Scan for the cell matching the given text and deliver its (X, Y) coordinate at center. 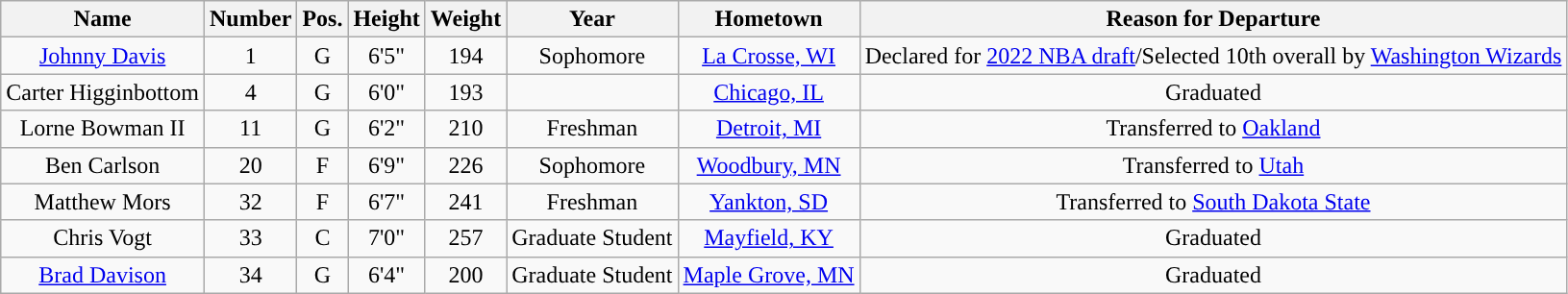
Height (386, 19)
241 (465, 202)
193 (465, 92)
Transferred to Utah (1213, 165)
Matthew Mors (103, 202)
Woodbury, MN (769, 165)
Pos. (323, 19)
34 (250, 275)
1 (250, 56)
Name (103, 19)
Chris Vogt (103, 238)
257 (465, 238)
Yankton, SD (769, 202)
Johnny Davis (103, 56)
Weight (465, 19)
Maple Grove, MN (769, 275)
6'7" (386, 202)
11 (250, 129)
6'5" (386, 56)
20 (250, 165)
Hometown (769, 19)
Declared for 2022 NBA draft/Selected 10th overall by Washington Wizards (1213, 56)
6'0" (386, 92)
Mayfield, KY (769, 238)
La Crosse, WI (769, 56)
6'9" (386, 165)
226 (465, 165)
Brad Davison (103, 275)
Chicago, IL (769, 92)
210 (465, 129)
Year (592, 19)
33 (250, 238)
194 (465, 56)
32 (250, 202)
6'2" (386, 129)
C (323, 238)
Number (250, 19)
Transferred to South Dakota State (1213, 202)
Reason for Departure (1213, 19)
200 (465, 275)
Detroit, MI (769, 129)
Transferred to Oakland (1213, 129)
Carter Higginbottom (103, 92)
Ben Carlson (103, 165)
7'0" (386, 238)
Lorne Bowman II (103, 129)
4 (250, 92)
6'4" (386, 275)
